From the cell containing the given text, extract its center point as [X, Y] coordinate. 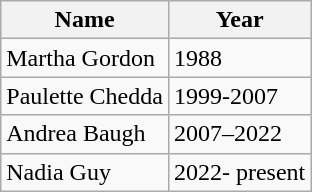
Nadia Guy [85, 172]
Name [85, 20]
Paulette Chedda [85, 96]
Andrea Baugh [85, 134]
2022- present [239, 172]
Martha Gordon [85, 58]
1999-2007 [239, 96]
Year [239, 20]
1988 [239, 58]
2007–2022 [239, 134]
